Search for the cell housing the specified text and yield its (x, y) center coordinate. 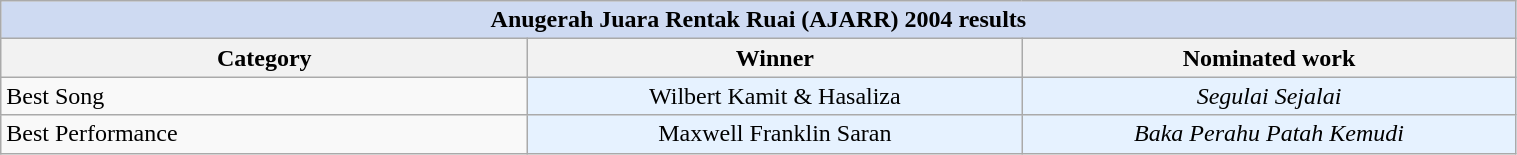
Nominated work (1269, 58)
Maxwell Franklin Saran (775, 134)
Segulai Sejalai (1269, 96)
Anugerah Juara Rentak Ruai (AJARR) 2004 results (758, 20)
Wilbert Kamit & Hasaliza (775, 96)
Category (264, 58)
Best Performance (264, 134)
Best Song (264, 96)
Baka Perahu Patah Kemudi (1269, 134)
Winner (775, 58)
